Provide the (x, y) coordinate of the cell's center where the given text is located.  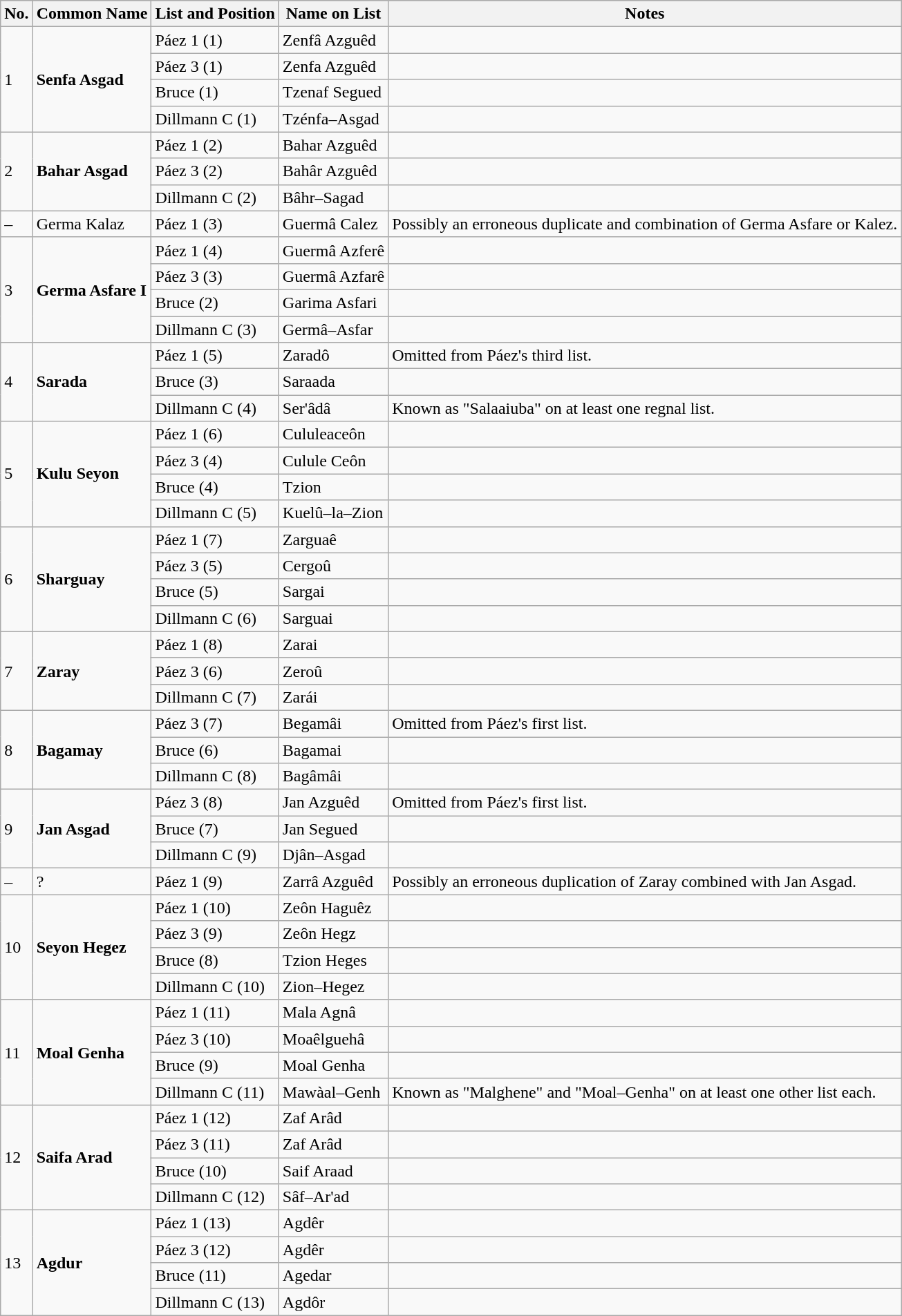
Jan Azguêd (333, 803)
Páez 1 (5) (215, 356)
Bahar Azguêd (333, 145)
Bruce (11) (215, 1276)
Bruce (9) (215, 1065)
Guermâ Azfarê (333, 276)
Páez 3 (5) (215, 566)
Bruce (6) (215, 750)
Dillmann C (13) (215, 1302)
Páez 3 (12) (215, 1250)
Zarai (333, 645)
Páez 3 (11) (215, 1144)
Mala Agnâ (333, 1013)
Begamâi (333, 723)
6 (17, 579)
Dillmann C (1) (215, 119)
Bruce (7) (215, 829)
9 (17, 829)
Páez 3 (2) (215, 171)
Dillmann C (9) (215, 855)
Zarái (333, 697)
Tzion Heges (333, 960)
Zenfâ Azguêd (333, 40)
Notes (645, 14)
Omitted from Páez's third list. (645, 356)
Zeroû (333, 671)
Kuelû–la–Zion (333, 513)
Senfa Asgad (92, 79)
Dillmann C (2) (215, 198)
Bahâr Azguêd (333, 171)
Known as "Salaaiuba" on at least one regnal list. (645, 408)
Dillmann C (5) (215, 513)
Guermâ Azferê (333, 250)
11 (17, 1052)
Name on List (333, 14)
Bagâmâi (333, 776)
Sargai (333, 592)
Tzénfa–Asgad (333, 119)
Bâhr–Sagad (333, 198)
3 (17, 289)
Agdôr (333, 1302)
7 (17, 671)
Germa Asfare I (92, 289)
Kulu Seyon (92, 474)
Dillmann C (4) (215, 408)
4 (17, 382)
Zarguaê (333, 540)
Djân–Asgad (333, 855)
Sarguai (333, 618)
Dillmann C (8) (215, 776)
Dillmann C (6) (215, 618)
Zeôn Haguêz (333, 908)
Páez 1 (2) (215, 145)
Zeôn Hegz (333, 934)
Zaray (92, 671)
Tzion (333, 487)
Bagamay (92, 750)
Páez 3 (10) (215, 1039)
8 (17, 750)
5 (17, 474)
Páez 1 (8) (215, 645)
Saifa Arad (92, 1157)
Dillmann C (7) (215, 697)
Jan Asgad (92, 829)
Possibly an erroneous duplicate and combination of Germa Asfare or Kalez. (645, 224)
? (92, 881)
Dillmann C (12) (215, 1197)
Ser'âdâ (333, 408)
13 (17, 1263)
Zenfa Azguêd (333, 66)
Sâf–Ar'ad (333, 1197)
Páez 3 (4) (215, 461)
Páez 1 (13) (215, 1223)
Cergoû (333, 566)
Germâ–Asfar (333, 330)
Garima Asfari (333, 303)
Saraada (333, 382)
Páez 3 (9) (215, 934)
Agdur (92, 1263)
Páez 3 (3) (215, 276)
Páez 1 (9) (215, 881)
Known as "Malghene" and "Moal–Genha" on at least one other list each. (645, 1091)
Páez 3 (7) (215, 723)
Possibly an erroneous duplication of Zaray combined with Jan Asgad. (645, 881)
Agedar (333, 1276)
Bruce (3) (215, 382)
Tzenaf Segued (333, 93)
Páez 1 (4) (215, 250)
Bruce (2) (215, 303)
Mawàal–Genh (333, 1091)
Páez 1 (10) (215, 908)
Dillmann C (3) (215, 330)
Zaradô (333, 356)
Culule Ceôn (333, 461)
Saif Araad (333, 1171)
Bruce (4) (215, 487)
Páez 1 (1) (215, 40)
Moaêlguehâ (333, 1039)
Sharguay (92, 579)
Bruce (1) (215, 93)
List and Position (215, 14)
1 (17, 79)
Seyon Hegez (92, 947)
10 (17, 947)
Bruce (8) (215, 960)
Zarrâ Azguêd (333, 881)
Germa Kalaz (92, 224)
Bagamai (333, 750)
Páez 1 (12) (215, 1118)
Common Name (92, 14)
2 (17, 171)
Jan Segued (333, 829)
Cululeaceôn (333, 435)
Bruce (10) (215, 1171)
Páez 1 (7) (215, 540)
Bruce (5) (215, 592)
12 (17, 1157)
Páez 3 (6) (215, 671)
Páez 3 (8) (215, 803)
No. (17, 14)
Bahar Asgad (92, 171)
Dillmann C (11) (215, 1091)
Páez 3 (1) (215, 66)
Páez 1 (3) (215, 224)
Páez 1 (11) (215, 1013)
Zion–Hegez (333, 986)
Sarada (92, 382)
Guermâ Calez (333, 224)
Dillmann C (10) (215, 986)
Páez 1 (6) (215, 435)
